Determine the (X, Y) coordinate at the center of the cell enclosing the given text.  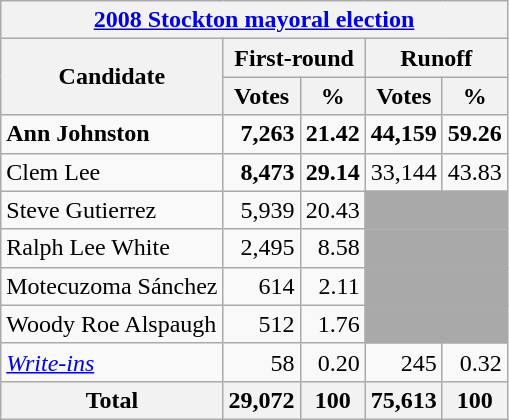
Ann Johnston (112, 134)
2,495 (262, 248)
Motecuzoma Sánchez (112, 286)
2008 Stockton mayoral election (254, 20)
614 (262, 286)
Runoff (436, 58)
0.32 (474, 362)
58 (262, 362)
Write-ins (112, 362)
29,072 (262, 400)
Ralph Lee White (112, 248)
Clem Lee (112, 172)
29.14 (332, 172)
8,473 (262, 172)
Candidate (112, 77)
21.42 (332, 134)
Total (112, 400)
0.20 (332, 362)
1.76 (332, 324)
43.83 (474, 172)
5,939 (262, 210)
245 (404, 362)
8.58 (332, 248)
59.26 (474, 134)
First-round (294, 58)
44,159 (404, 134)
Woody Roe Alspaugh (112, 324)
7,263 (262, 134)
33,144 (404, 172)
75,613 (404, 400)
2.11 (332, 286)
512 (262, 324)
Steve Gutierrez (112, 210)
20.43 (332, 210)
